For the text-containing cell, return its midpoint in (X, Y) coordinate format. 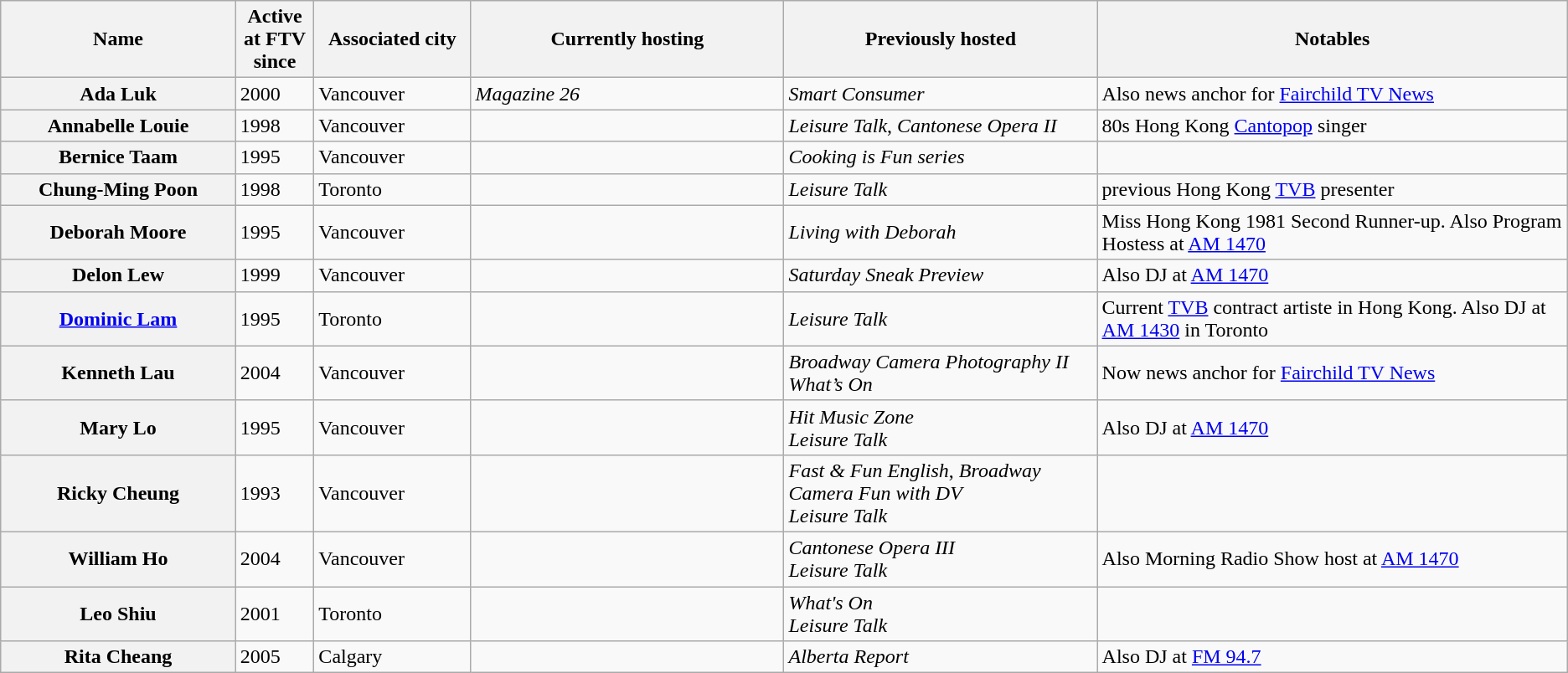
Living with Deborah (941, 233)
Rita Cheang (119, 657)
2001 (275, 613)
Miss Hong Kong 1981 Second Runner-up. Also Program Hostess at AM 1470 (1332, 233)
Chung-Ming Poon (119, 189)
2005 (275, 657)
Fast & Fun English, Broadway Camera Fun with DVLeisure Talk (941, 493)
1993 (275, 493)
Also news anchor for Fairchild TV News (1332, 94)
Hit Music ZoneLeisure Talk (941, 427)
Kenneth Lau (119, 373)
previous Hong Kong TVB presenter (1332, 189)
Leo Shiu (119, 613)
Bernice Taam (119, 157)
Notables (1332, 39)
Saturday Sneak Preview (941, 275)
Also Morning Radio Show host at AM 1470 (1332, 559)
William Ho (119, 559)
Ricky Cheung (119, 493)
80s Hong Kong Cantopop singer (1332, 126)
Annabelle Louie (119, 126)
Previously hosted (941, 39)
Mary Lo (119, 427)
Alberta Report (941, 657)
Cantonese Opera IIILeisure Talk (941, 559)
Now news anchor for Fairchild TV News (1332, 373)
Also DJ at FM 94.7 (1332, 657)
Associated city (392, 39)
Name (119, 39)
Magazine 26 (627, 94)
Dominic Lam (119, 318)
Smart Consumer (941, 94)
Current TVB contract artiste in Hong Kong. Also DJ at AM 1430 in Toronto (1332, 318)
Broadway Camera Photography IIWhat’s On (941, 373)
Cooking is Fun series (941, 157)
Ada Luk (119, 94)
1999 (275, 275)
Calgary (392, 657)
Currently hosting (627, 39)
Active at FTV since (275, 39)
Deborah Moore (119, 233)
2000 (275, 94)
Leisure Talk, Cantonese Opera II (941, 126)
What's OnLeisure Talk (941, 613)
Delon Lew (119, 275)
